From the cell containing the given text, extract its center point as [X, Y] coordinate. 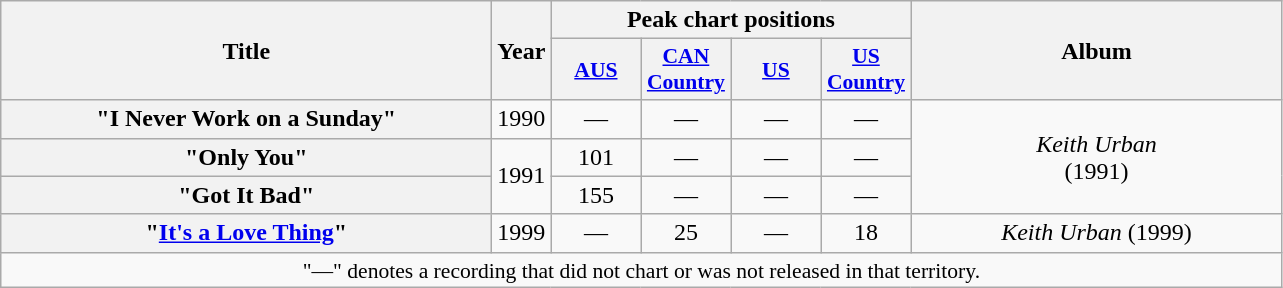
"—" denotes a recording that did not chart or was not released in that territory. [642, 270]
Peak chart positions [731, 20]
"I Never Work on a Sunday" [246, 119]
"Only You" [246, 157]
25 [686, 233]
155 [596, 195]
CANCountry [686, 70]
"It's a Love Thing" [246, 233]
1991 [522, 176]
"Got It Bad" [246, 195]
Keith Urban(1991) [1096, 157]
101 [596, 157]
Keith Urban (1999) [1096, 233]
Title [246, 50]
1990 [522, 119]
AUS [596, 70]
1999 [522, 233]
Year [522, 50]
Album [1096, 50]
18 [866, 233]
US [776, 70]
USCountry [866, 70]
